Detect which cell encompasses the target text, then output its [x, y] center coordinate. 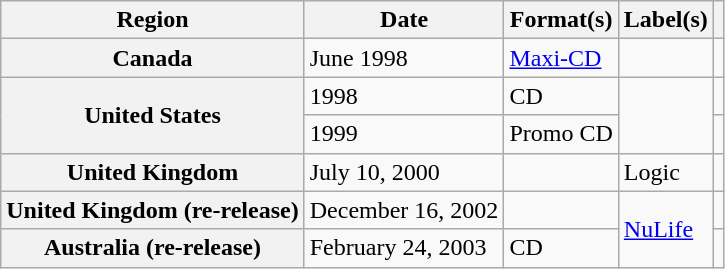
United Kingdom [152, 172]
Promo CD [561, 134]
December 16, 2002 [404, 210]
1999 [404, 134]
Maxi-CD [561, 58]
July 10, 2000 [404, 172]
February 24, 2003 [404, 248]
Logic [666, 172]
United Kingdom (re-release) [152, 210]
United States [152, 115]
Region [152, 20]
June 1998 [404, 58]
Date [404, 20]
Canada [152, 58]
Label(s) [666, 20]
Australia (re-release) [152, 248]
Format(s) [561, 20]
NuLife [666, 229]
1998 [404, 96]
